Provide the [X, Y] coordinate of the cell's center where the given text is located.  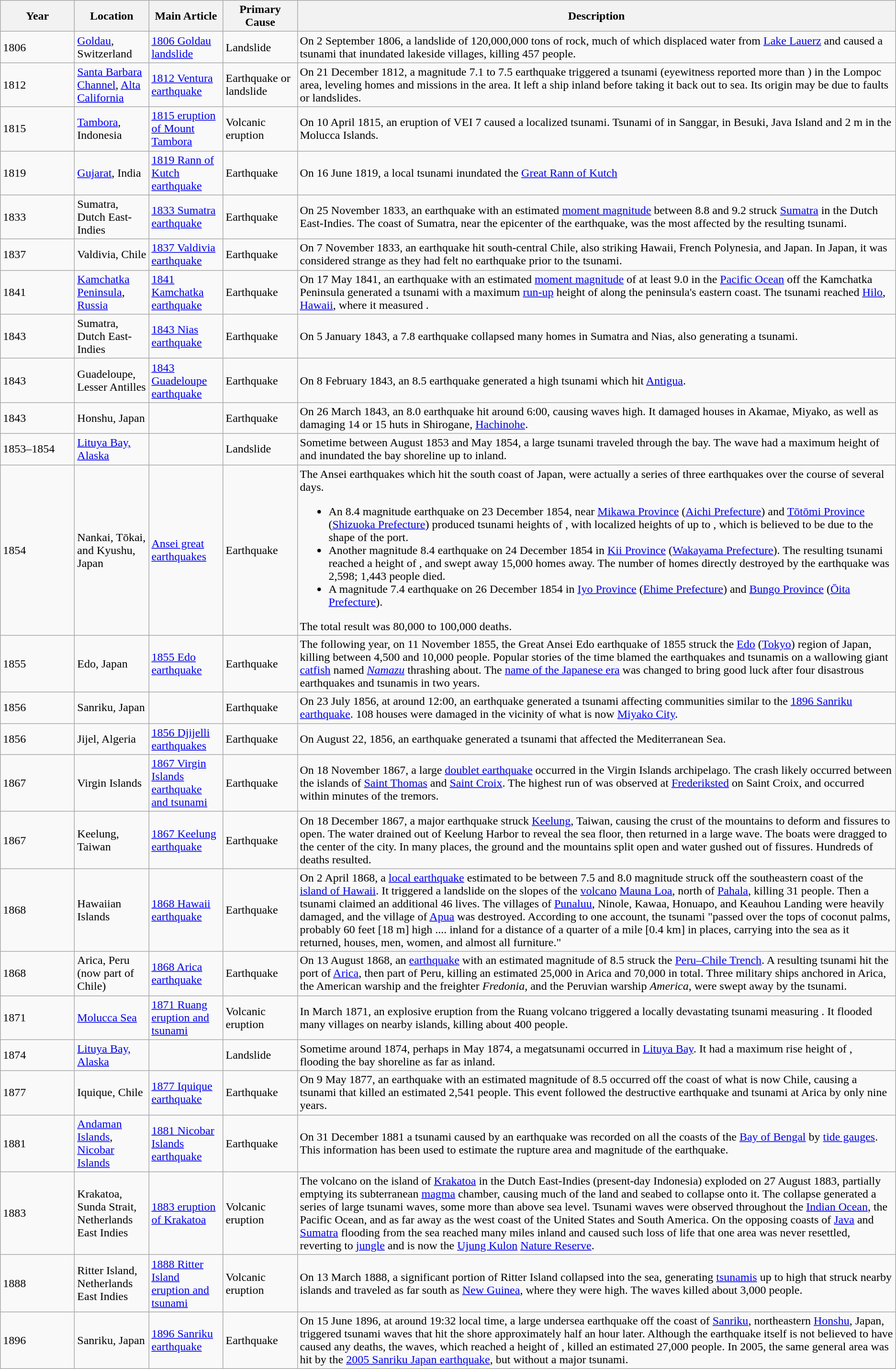
1853–1854 [37, 449]
1855 Edo earthquake [186, 664]
Tambora, Indonesia [112, 129]
1881 Nicobar Islands earthquake [186, 1143]
1841 Kamchatka earthquake [186, 292]
1837 Valdivia earthquake [186, 255]
1812 Ventura earthquake [186, 85]
Krakatoa, Sunda Strait, Netherlands East Indies [112, 1213]
Goldau, Switzerland [112, 47]
1819 Rann of Kutch earthquake [186, 173]
1837 [37, 255]
Arica, Peru (now part of Chile) [112, 973]
1819 [37, 173]
Hawaiian Islands [112, 910]
1871 [37, 1018]
1815 [37, 129]
Description [596, 16]
Year [37, 16]
1867 Keelung earthquake [186, 840]
Jijel, Algeria [112, 739]
On August 22, 1856, an earthquake generated a tsunami that affected the Mediterranean Sea. [596, 739]
On 16 June 1819, a local tsunami inundated the Great Rann of Kutch [596, 173]
Nankai, Tōkai, and Kyushu, Japan [112, 550]
Virgin Islands [112, 783]
1856 Djijelli earthquakes [186, 739]
On 5 January 1843, a 7.8 earthquake collapsed many homes in Sumatra and Nias, also generating a tsunami. [596, 336]
1883 eruption of Krakatoa [186, 1213]
Guadeloupe, Lesser Antilles [112, 380]
1841 [37, 292]
1871 Ruang eruption and tsunami [186, 1018]
1888 [37, 1283]
1843 Guadeloupe earthquake [186, 380]
1896 Sanriku earthquake [186, 1340]
1812 [37, 85]
Ritter Island, Netherlands East Indies [112, 1283]
Santa Barbara Channel, Alta California [112, 85]
1806 [37, 47]
1874 [37, 1055]
Main Article [186, 16]
Primary Cause [260, 16]
1896 [37, 1340]
Edo, Japan [112, 664]
1883 [37, 1213]
1815 eruption of Mount Tambora [186, 129]
1855 [37, 664]
1843 Nias earthquake [186, 336]
1877 Iquique earthquake [186, 1093]
Molucca Sea [112, 1018]
1888 Ritter Island eruption and tsunami [186, 1283]
Kamchatka Peninsula, Russia [112, 292]
Iquique, Chile [112, 1093]
1806 Goldau landslide [186, 47]
1867 Virgin Islands earthquake and tsunami [186, 783]
On 8 February 1843, an 8.5 earthquake generated a high tsunami which hit Antigua. [596, 380]
Ansei great earthquakes [186, 550]
1868 Arica earthquake [186, 973]
1877 [37, 1093]
Earthquake or landslide [260, 85]
1881 [37, 1143]
1833 [37, 217]
Location [112, 16]
Andaman Islands, Nicobar Islands [112, 1143]
Keelung, Taiwan [112, 840]
Valdivia, Chile [112, 255]
1868 Hawaii earthquake [186, 910]
On 10 April 1815, an eruption of VEI 7 caused a localized tsunami. Tsunami of in Sanggar, in Besuki, Java Island and 2 m in the Molucca Islands. [596, 129]
Honshu, Japan [112, 418]
Gujarat, India [112, 173]
1833 Sumatra earthquake [186, 217]
1854 [37, 550]
